For the text-containing cell, return its midpoint in (x, y) coordinate format. 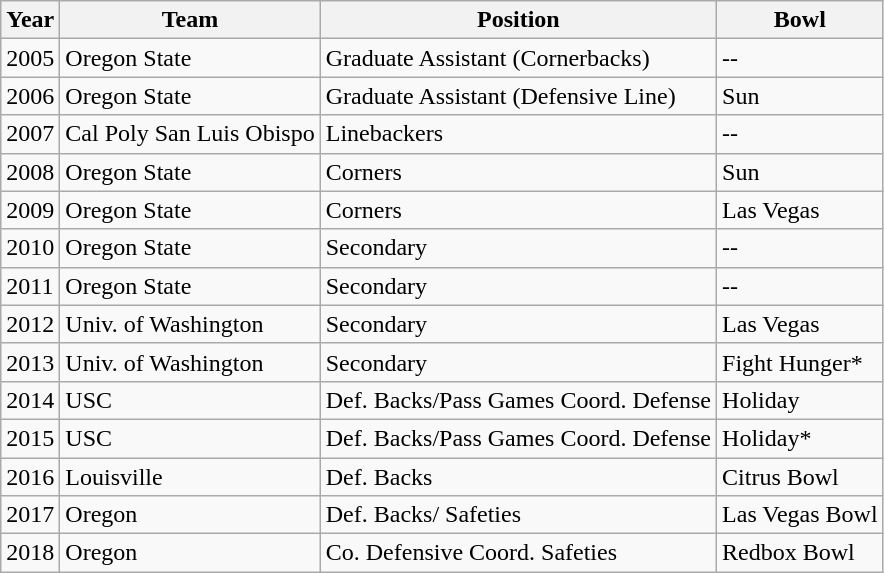
Cal Poly San Luis Obispo (190, 134)
2014 (30, 400)
2005 (30, 58)
2008 (30, 172)
2018 (30, 553)
Citrus Bowl (800, 477)
2009 (30, 210)
2006 (30, 96)
2012 (30, 324)
2007 (30, 134)
Year (30, 20)
Bowl (800, 20)
Linebackers (518, 134)
Redbox Bowl (800, 553)
Co. Defensive Coord. Safeties (518, 553)
Team (190, 20)
Graduate Assistant (Cornerbacks) (518, 58)
Position (518, 20)
2016 (30, 477)
Graduate Assistant (Defensive Line) (518, 96)
2017 (30, 515)
2011 (30, 286)
Holiday (800, 400)
Louisville (190, 477)
2015 (30, 438)
2010 (30, 248)
Def. Backs (518, 477)
Holiday* (800, 438)
2013 (30, 362)
Las Vegas Bowl (800, 515)
Fight Hunger* (800, 362)
Def. Backs/ Safeties (518, 515)
